Output the (X, Y) coordinate of the center of the cell containing the given text.  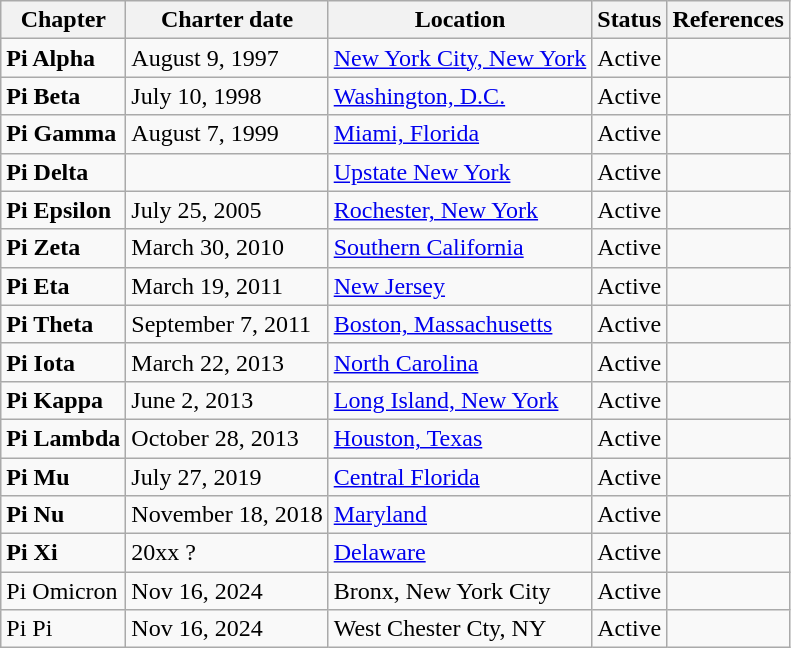
Houston, Texas (460, 438)
September 7, 2011 (227, 324)
North Carolina (460, 362)
Washington, D.C. (460, 96)
Delaware (460, 553)
Pi Beta (64, 96)
New York City, New York (460, 58)
Central Florida (460, 477)
Boston, Massachusetts (460, 324)
Pi Xi (64, 553)
Pi Lambda (64, 438)
Pi Nu (64, 515)
Pi Theta (64, 324)
Pi Eta (64, 286)
Pi Zeta (64, 248)
Upstate New York (460, 172)
References (728, 20)
November 18, 2018 (227, 515)
Chapter (64, 20)
Charter date (227, 20)
Status (630, 20)
Pi Delta (64, 172)
Miami, Florida (460, 134)
Pi Kappa (64, 400)
July 10, 1998 (227, 96)
July 25, 2005 (227, 210)
New Jersey (460, 286)
Maryland (460, 515)
March 30, 2010 (227, 248)
October 28, 2013 (227, 438)
August 7, 1999 (227, 134)
20xx ? (227, 553)
Southern California (460, 248)
July 27, 2019 (227, 477)
Pi Mu (64, 477)
Location (460, 20)
West Chester Cty, NY (460, 629)
Bronx, New York City (460, 591)
Rochester, New York (460, 210)
August 9, 1997 (227, 58)
June 2, 2013 (227, 400)
Pi Iota (64, 362)
Pi Pi (64, 629)
Pi Alpha (64, 58)
Pi Gamma (64, 134)
Long Island, New York (460, 400)
Pi Omicron (64, 591)
March 22, 2013 (227, 362)
March 19, 2011 (227, 286)
Pi Epsilon (64, 210)
